For the text-containing cell, return its midpoint in (x, y) coordinate format. 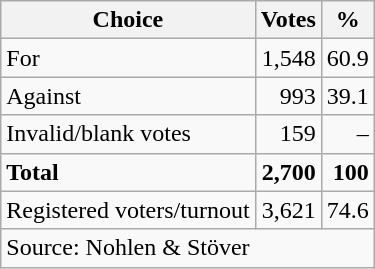
Choice (128, 20)
993 (288, 96)
Source: Nohlen & Stöver (188, 248)
100 (348, 172)
Invalid/blank votes (128, 134)
2,700 (288, 172)
Registered voters/turnout (128, 210)
– (348, 134)
60.9 (348, 58)
Votes (288, 20)
% (348, 20)
159 (288, 134)
74.6 (348, 210)
Total (128, 172)
3,621 (288, 210)
For (128, 58)
1,548 (288, 58)
39.1 (348, 96)
Against (128, 96)
